Extract the (X, Y) coordinate from the center of the cell holding the provided text.  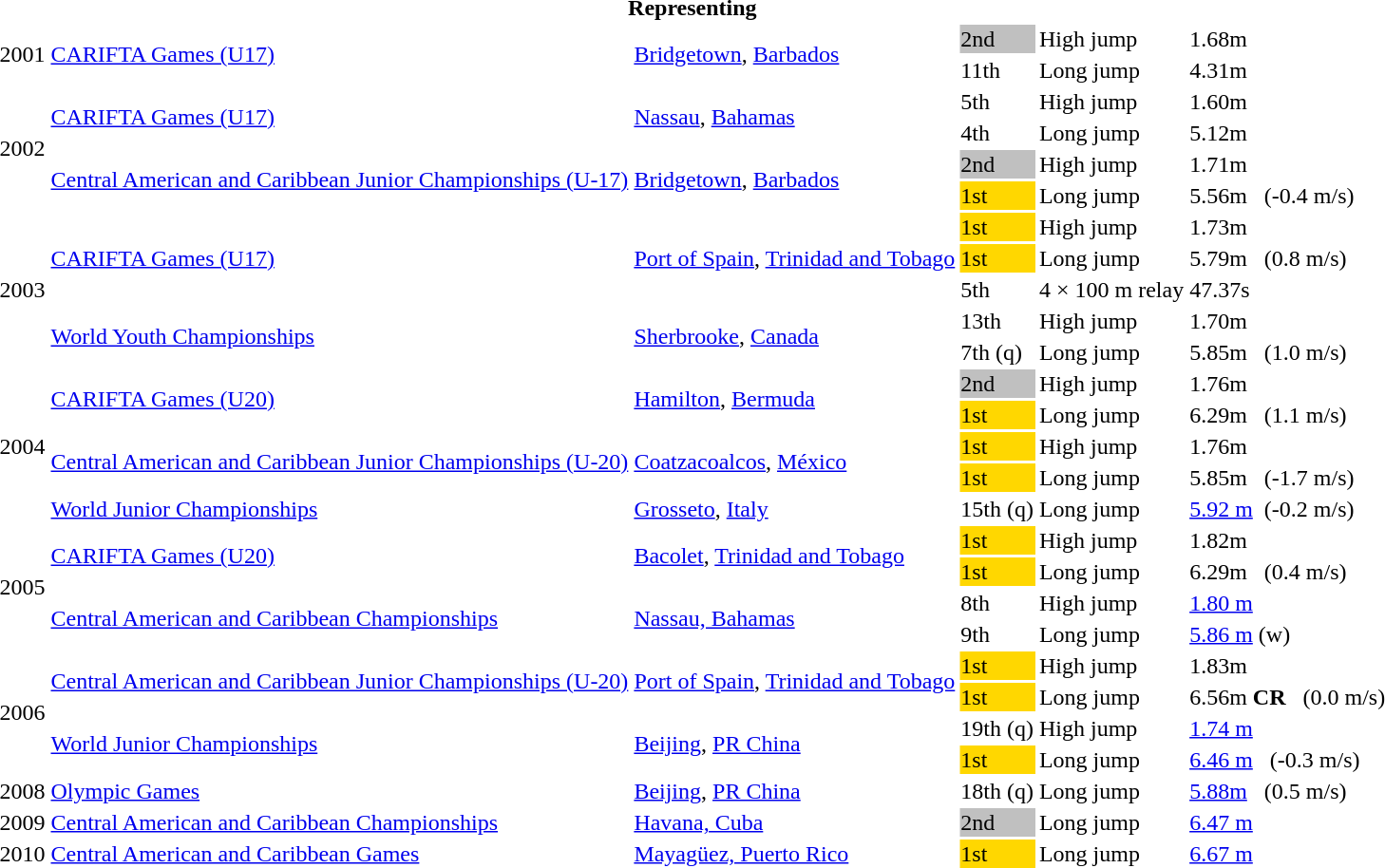
19th (q) (997, 728)
Bacolet, Trinidad and Tobago (794, 557)
4th (997, 133)
11th (997, 70)
Coatzacoalcos, México (794, 462)
9th (997, 634)
World Youth Championships (340, 336)
Sherbrooke, Canada (794, 336)
15th (q) (997, 509)
7th (q) (997, 352)
Olympic Games (340, 791)
Mayagüez, Puerto Rico (794, 854)
13th (997, 321)
Central American and Caribbean Games (340, 854)
Grosseto, Italy (794, 509)
Central American and Caribbean Junior Championships (U-17) (340, 180)
18th (q) (997, 791)
Havana, Cuba (794, 822)
4 × 100 m relay (1111, 290)
Hamilton, Bermuda (794, 399)
8th (997, 603)
